From the cell containing the given text, extract its center point as [X, Y] coordinate. 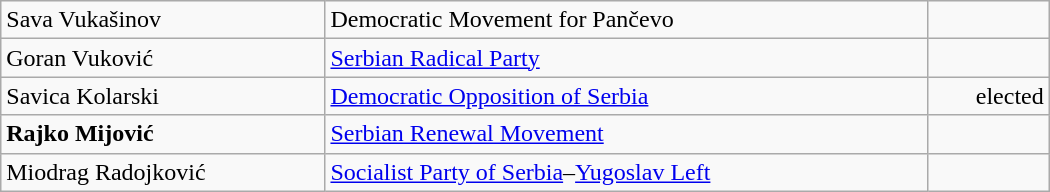
Serbian Renewal Movement [626, 134]
Goran Vuković [163, 58]
elected [988, 96]
Savica Kolarski [163, 96]
Democratic Opposition of Serbia [626, 96]
Rajko Mijović [163, 134]
Miodrag Radojković [163, 172]
Serbian Radical Party [626, 58]
Socialist Party of Serbia–Yugoslav Left [626, 172]
Sava Vukašinov [163, 20]
Democratic Movement for Pančevo [626, 20]
